Detect which cell encompasses the target text, then output its (X, Y) center coordinate. 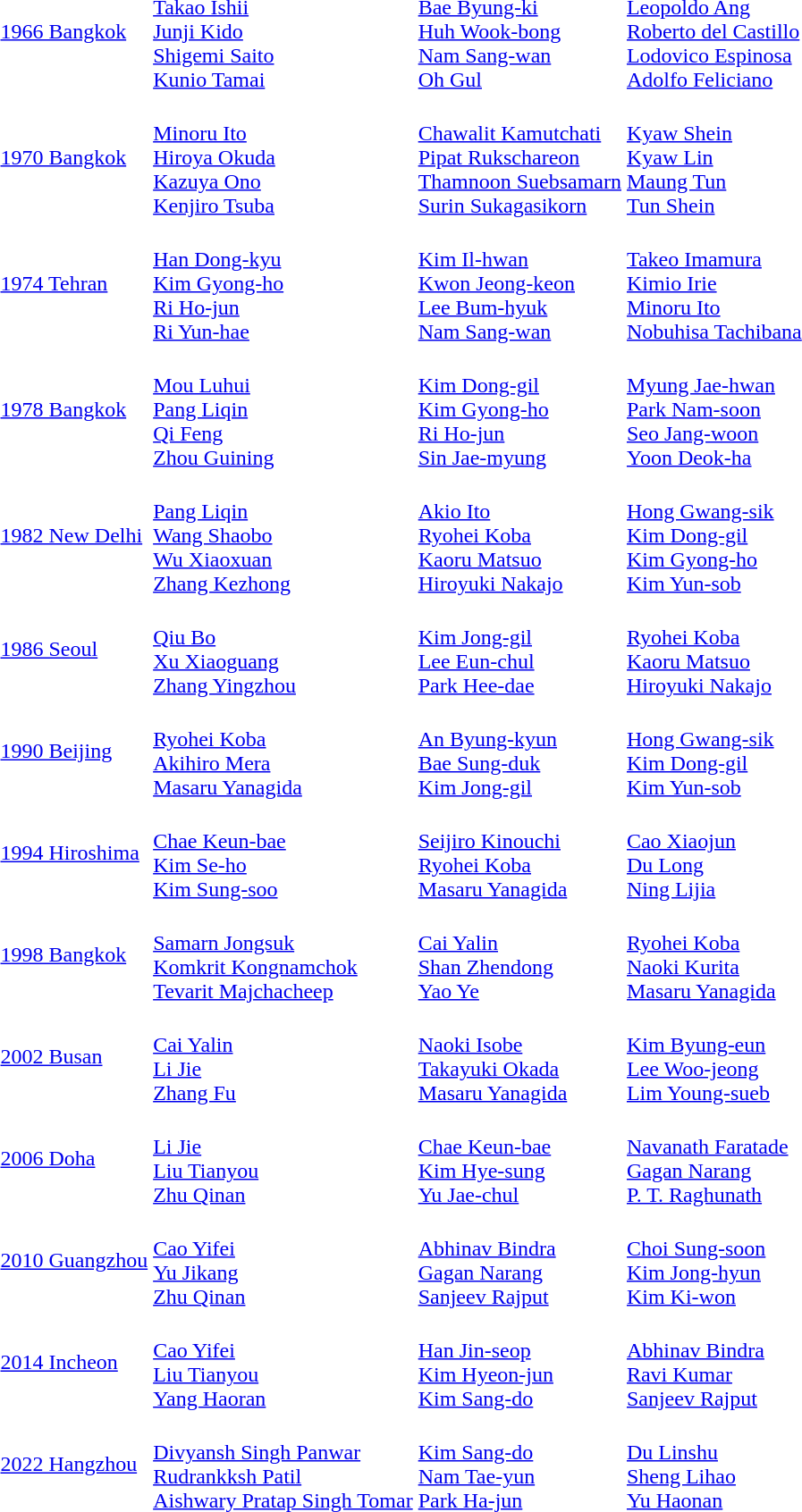
Cao YifeiYu JikangZhu Qinan (283, 1260)
Han Jin-seopKim Hyeon-junKim Sang-do (519, 1362)
Minoru ItoHiroya OkudaKazuya OnoKenjiro Tsuba (283, 157)
Li JieLiu TianyouZhu Qinan (283, 1158)
Chae Keun-baeKim Se-hoKim Sung-soo (283, 853)
An Byung-kyunBae Sung-dukKim Jong-gil (519, 751)
Kim Il-hwanKwon Jeong-keonLee Bum-hyukNam Sang-wan (519, 283)
Ryohei KobaAkihiro MeraMasaru Yanagida (283, 751)
Seijiro KinouchiRyohei KobaMasaru Yanagida (519, 853)
Naoki IsobeTakayuki OkadaMasaru Yanagida (519, 1056)
Chae Keun-baeKim Hye-sungYu Jae-chul (519, 1158)
Akio ItoRyohei KobaKaoru MatsuoHiroyuki Nakajo (519, 535)
Cai YalinShan ZhendongYao Ye (519, 954)
Kim Dong-gilKim Gyong-hoRi Ho-junSin Jae-myung (519, 409)
Mou LuhuiPang LiqinQi FengZhou Guining (283, 409)
Abhinav BindraGagan NarangSanjeev Rajput (519, 1260)
Samarn JongsukKomkrit KongnamchokTevarit Majchacheep (283, 954)
Kim Jong-gilLee Eun-chulPark Hee-dae (519, 649)
Chawalit KamutchatiPipat RukschareonThamnoon SuebsamarnSurin Sukagasikorn (519, 157)
Qiu BoXu XiaoguangZhang Yingzhou (283, 649)
Han Dong-kyuKim Gyong-hoRi Ho-junRi Yun-hae (283, 283)
Cao YifeiLiu TianyouYang Haoran (283, 1362)
Pang LiqinWang ShaoboWu XiaoxuanZhang Kezhong (283, 535)
Cai YalinLi JieZhang Fu (283, 1056)
